From the cell containing the given text, extract its center point as [x, y] coordinate. 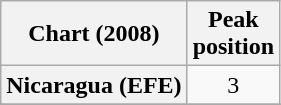
3 [233, 85]
Chart (2008) [94, 34]
Nicaragua (EFE) [94, 85]
Peakposition [233, 34]
